Determine the [x, y] coordinate at the center of the cell enclosing the given text.  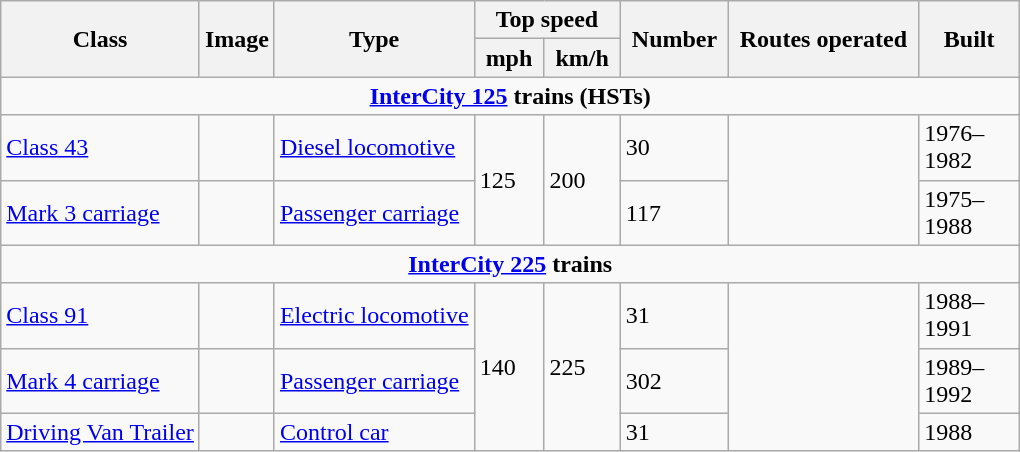
1988 [970, 432]
117 [674, 212]
Class 43 [100, 148]
1976–1982 [970, 148]
km/h [582, 58]
200 [582, 180]
140 [509, 367]
30 [674, 148]
Type [374, 39]
Mark 3 carriage [100, 212]
1988–1991 [970, 316]
Built [970, 39]
Top speed [547, 20]
Class [100, 39]
Number [674, 39]
Class 91 [100, 316]
InterCity 125 trains (HSTs) [510, 96]
Mark 4 carriage [100, 380]
Electric locomotive [374, 316]
125 [509, 180]
mph [509, 58]
1989–1992 [970, 380]
Diesel locomotive [374, 148]
Image [236, 39]
225 [582, 367]
InterCity 225 trains [510, 264]
302 [674, 380]
Driving Van Trailer [100, 432]
Control car [374, 432]
1975–1988 [970, 212]
Routes operated [823, 39]
